Scan for the cell matching the given text and deliver its (x, y) coordinate at center. 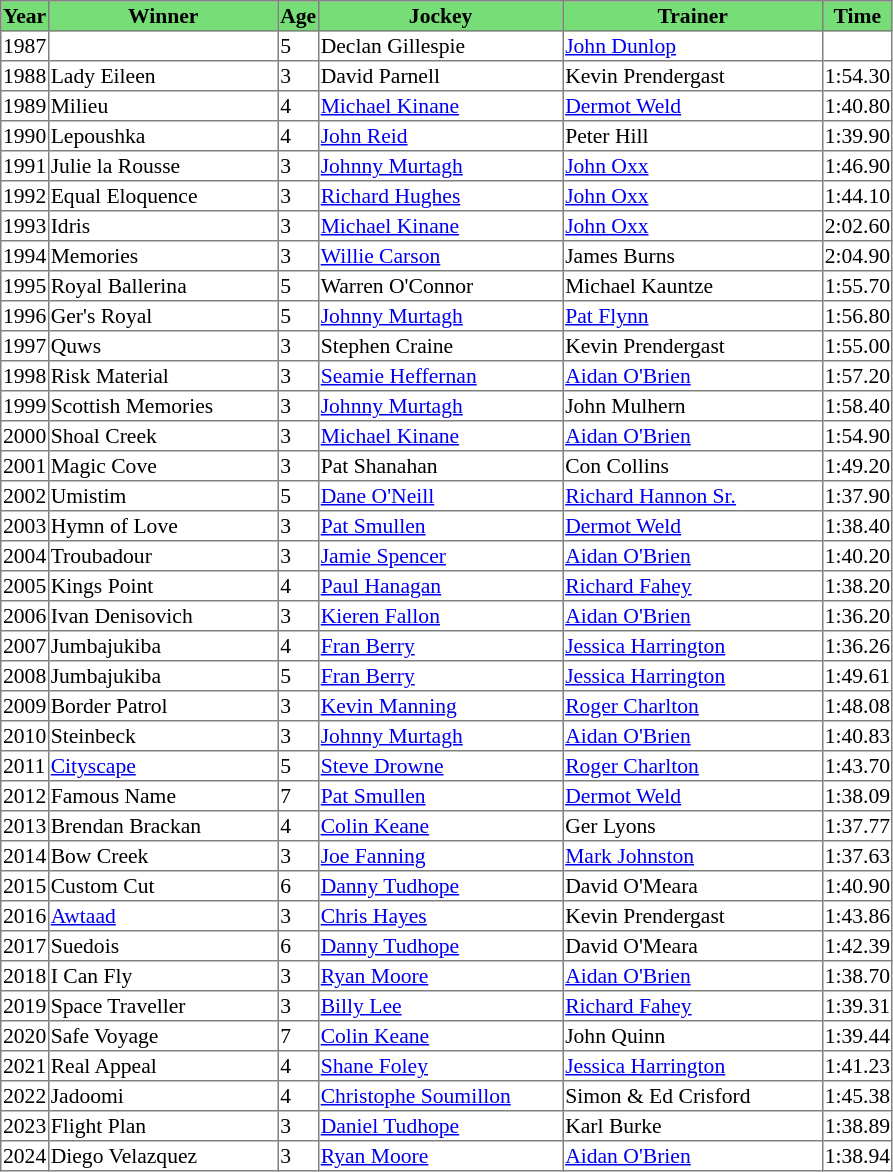
Milieu (163, 106)
Troubadour (163, 556)
2003 (25, 526)
Julie la Rousse (163, 166)
1:43.70 (857, 766)
Shane Foley (440, 1066)
Richard Hannon Sr. (693, 496)
1996 (25, 316)
1992 (25, 196)
Warren O'Connor (440, 286)
2022 (25, 1096)
Equal Eloquence (163, 196)
Richard Hughes (440, 196)
1:37.63 (857, 856)
1:40.20 (857, 556)
Christophe Soumillon (440, 1096)
2020 (25, 1036)
1:38.89 (857, 1126)
Idris (163, 226)
Custom Cut (163, 886)
2001 (25, 466)
1:49.61 (857, 676)
Jockey (440, 16)
2024 (25, 1156)
Lady Eileen (163, 76)
Stephen Craine (440, 346)
Suedois (163, 946)
1:38.20 (857, 586)
Trainer (693, 16)
1997 (25, 346)
2004 (25, 556)
1:46.90 (857, 166)
2012 (25, 796)
1:54.30 (857, 76)
Jamie Spencer (440, 556)
1:38.94 (857, 1156)
Risk Material (163, 376)
2:04.90 (857, 256)
John Dunlop (693, 46)
Mark Johnston (693, 856)
1999 (25, 406)
Daniel Tudhope (440, 1126)
1998 (25, 376)
Kevin Manning (440, 706)
Ger Lyons (693, 826)
Winner (163, 16)
Jadoomi (163, 1096)
Border Patrol (163, 706)
1:45.38 (857, 1096)
1988 (25, 76)
2018 (25, 976)
1:38.70 (857, 976)
I Can Fly (163, 976)
1:55.70 (857, 286)
1:38.09 (857, 796)
2010 (25, 736)
Cityscape (163, 766)
Diego Velazquez (163, 1156)
1:49.20 (857, 466)
2008 (25, 676)
1:37.90 (857, 496)
1:40.83 (857, 736)
Declan Gillespie (440, 46)
Year (25, 16)
2011 (25, 766)
1:40.90 (857, 886)
Dane O'Neill (440, 496)
Awtaad (163, 916)
Lepoushka (163, 136)
Willie Carson (440, 256)
2005 (25, 586)
1987 (25, 46)
Real Appeal (163, 1066)
1:37.77 (857, 826)
Safe Voyage (163, 1036)
1:41.23 (857, 1066)
2016 (25, 916)
1993 (25, 226)
Con Collins (693, 466)
2021 (25, 1066)
John Mulhern (693, 406)
1989 (25, 106)
1:36.26 (857, 646)
John Quinn (693, 1036)
1:58.40 (857, 406)
1:44.10 (857, 196)
Paul Hanagan (440, 586)
1994 (25, 256)
2007 (25, 646)
Karl Burke (693, 1126)
1:56.80 (857, 316)
1:48.08 (857, 706)
Time (857, 16)
2002 (25, 496)
Bow Creek (163, 856)
1:55.00 (857, 346)
2000 (25, 436)
Ger's Royal (163, 316)
2009 (25, 706)
Simon & Ed Crisford (693, 1096)
Memories (163, 256)
1:39.90 (857, 136)
1:39.31 (857, 1006)
Joe Fanning (440, 856)
Kings Point (163, 586)
Pat Flynn (693, 316)
David Parnell (440, 76)
Royal Ballerina (163, 286)
Umistim (163, 496)
1:36.20 (857, 616)
Steve Drowne (440, 766)
Flight Plan (163, 1126)
1:39.44 (857, 1036)
Quws (163, 346)
Shoal Creek (163, 436)
1995 (25, 286)
Billy Lee (440, 1006)
1:43.86 (857, 916)
1:40.80 (857, 106)
Ivan Denisovich (163, 616)
Peter Hill (693, 136)
1990 (25, 136)
Pat Shanahan (440, 466)
2:02.60 (857, 226)
Hymn of Love (163, 526)
John Reid (440, 136)
James Burns (693, 256)
Age (298, 16)
1:54.90 (857, 436)
2023 (25, 1126)
Famous Name (163, 796)
1:38.40 (857, 526)
Kieren Fallon (440, 616)
Scottish Memories (163, 406)
2013 (25, 826)
2014 (25, 856)
Space Traveller (163, 1006)
Magic Cove (163, 466)
2019 (25, 1006)
2015 (25, 886)
Seamie Heffernan (440, 376)
Steinbeck (163, 736)
Brendan Brackan (163, 826)
2006 (25, 616)
2017 (25, 946)
1:57.20 (857, 376)
1991 (25, 166)
Chris Hayes (440, 916)
Michael Kauntze (693, 286)
1:42.39 (857, 946)
